Locate the cell with the specified text and output its (X, Y) center coordinate. 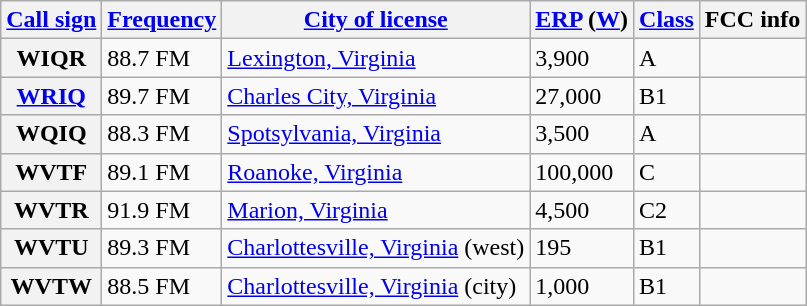
C2 (667, 210)
WQIQ (52, 134)
WVTU (52, 248)
Marion, Virginia (376, 210)
City of license (376, 20)
4,500 (582, 210)
89.7 FM (162, 96)
88.7 FM (162, 58)
WVTW (52, 286)
195 (582, 248)
27,000 (582, 96)
3,500 (582, 134)
WRIQ (52, 96)
89.3 FM (162, 248)
100,000 (582, 172)
Lexington, Virginia (376, 58)
Roanoke, Virginia (376, 172)
88.5 FM (162, 286)
91.9 FM (162, 210)
Class (667, 20)
C (667, 172)
3,900 (582, 58)
ERP (W) (582, 20)
Frequency (162, 20)
WVTF (52, 172)
FCC info (752, 20)
WIQR (52, 58)
Charles City, Virginia (376, 96)
WVTR (52, 210)
Charlottesville, Virginia (city) (376, 286)
Charlottesville, Virginia (west) (376, 248)
Spotsylvania, Virginia (376, 134)
89.1 FM (162, 172)
88.3 FM (162, 134)
Call sign (52, 20)
1,000 (582, 286)
